For the text-containing cell, return its midpoint in (X, Y) coordinate format. 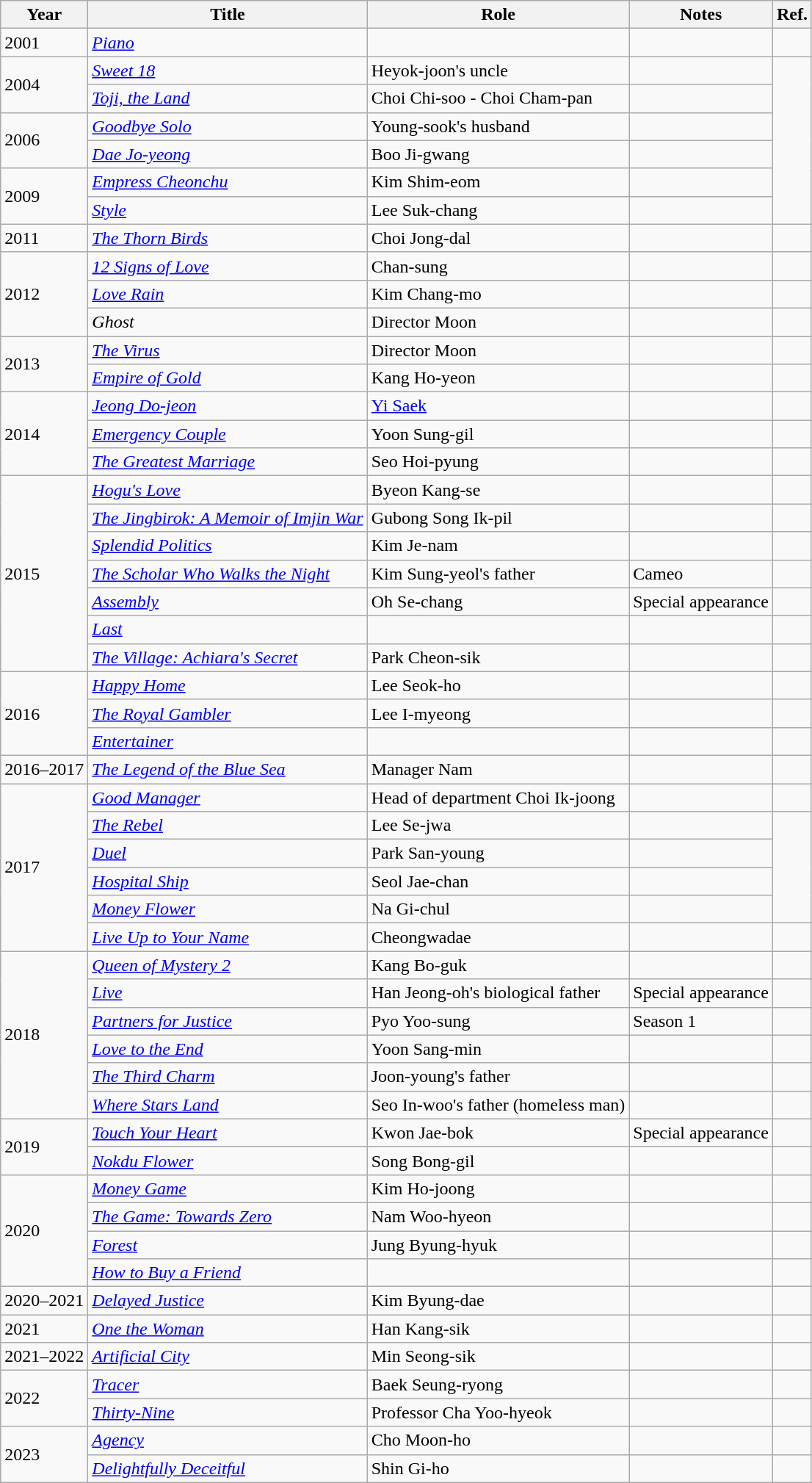
2021–2022 (44, 1357)
Byeon Kang-se (498, 490)
2023 (44, 1454)
Kwon Jae-bok (498, 1133)
Last (228, 629)
2015 (44, 574)
2004 (44, 84)
Chan-sung (498, 266)
Lee Suk-chang (498, 210)
One the Woman (228, 1329)
Lee I-myeong (498, 713)
Artificial City (228, 1357)
Happy Home (228, 685)
Seol Jae-chan (498, 881)
Emergency Couple (228, 434)
Kim Chang-mo (498, 294)
Role (498, 15)
Seo In-woo's father (homeless man) (498, 1105)
Yoon Sung-gil (498, 434)
Cheongwadae (498, 937)
Entertainer (228, 741)
Nokdu Flower (228, 1161)
The Thorn Birds (228, 238)
Joon-young's father (498, 1077)
Dae Jo-yeong (228, 154)
Min Seong-sik (498, 1357)
Delightfully Deceitful (228, 1468)
Na Gi-chul (498, 909)
The Game: Towards Zero (228, 1216)
Boo Ji-gwang (498, 154)
Money Game (228, 1188)
Season 1 (701, 1021)
Baek Seung-ryong (498, 1385)
The Virus (228, 350)
Seo Hoi-pyung (498, 462)
The Jingbirok: A Memoir of Imjin War (228, 518)
Title (228, 15)
The Scholar Who Walks the Night (228, 574)
Style (228, 210)
Piano (228, 43)
Choi Chi-soo - Choi Cham-pan (498, 98)
2020–2021 (44, 1301)
Han Kang-sik (498, 1329)
Forest (228, 1245)
Good Manager (228, 797)
Ghost (228, 322)
Kim Je-nam (498, 546)
Duel (228, 854)
2018 (44, 1035)
Song Bong-gil (498, 1161)
Toji, the Land (228, 98)
Park San-young (498, 854)
The Legend of the Blue Sea (228, 769)
2012 (44, 294)
Head of department Choi Ik-joong (498, 797)
The Village: Achiara's Secret (228, 657)
Yi Saek (498, 406)
2019 (44, 1147)
Splendid Politics (228, 546)
The Royal Gambler (228, 713)
Han Jeong-oh's biological father (498, 993)
The Third Charm (228, 1077)
2020 (44, 1230)
Notes (701, 15)
Delayed Justice (228, 1301)
Where Stars Land (228, 1105)
Gubong Song Ik-pil (498, 518)
12 Signs of Love (228, 266)
2016 (44, 713)
Agency (228, 1440)
Nam Woo-hyeon (498, 1216)
Yoon Sang-min (498, 1049)
Shin Gi-ho (498, 1468)
Oh Se-chang (498, 602)
Kim Shim-eom (498, 182)
Goodbye Solo (228, 126)
Pyo Yoo-sung (498, 1021)
2017 (44, 867)
Heyok-joon's uncle (498, 71)
Cameo (701, 574)
Hogu's Love (228, 490)
2021 (44, 1329)
2009 (44, 196)
Year (44, 15)
Empress Cheonchu (228, 182)
Kang Bo-guk (498, 965)
Love Rain (228, 294)
Choi Jong-dal (498, 238)
2016–2017 (44, 769)
Manager Nam (498, 769)
Jung Byung-hyuk (498, 1245)
Partners for Justice (228, 1021)
2001 (44, 43)
Queen of Mystery 2 (228, 965)
Hospital Ship (228, 881)
Kang Ho-yeon (498, 378)
Assembly (228, 602)
The Rebel (228, 826)
Sweet 18 (228, 71)
Lee Se-jwa (498, 826)
How to Buy a Friend (228, 1273)
Park Cheon-sik (498, 657)
2011 (44, 238)
Live Up to Your Name (228, 937)
Thirty-Nine (228, 1412)
Love to the End (228, 1049)
Tracer (228, 1385)
Lee Seok-ho (498, 685)
Kim Byung-dae (498, 1301)
Kim Ho-joong (498, 1188)
Professor Cha Yoo-hyeok (498, 1412)
Money Flower (228, 909)
Kim Sung-yeol's father (498, 574)
Touch Your Heart (228, 1133)
2014 (44, 434)
Ref. (791, 15)
Live (228, 993)
Empire of Gold (228, 378)
Cho Moon-ho (498, 1440)
2006 (44, 140)
2022 (44, 1399)
The Greatest Marriage (228, 462)
2013 (44, 364)
Jeong Do-jeon (228, 406)
Young-sook's husband (498, 126)
